From the cell containing the given text, extract its center point as [x, y] coordinate. 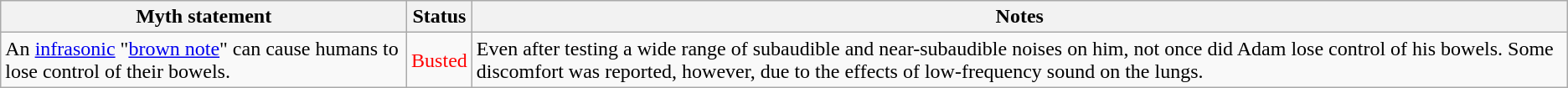
Busted [440, 60]
Myth statement [204, 17]
Notes [1019, 17]
An infrasonic "brown note" can cause humans to lose control of their bowels. [204, 60]
Status [440, 17]
